Pinpoint the cell where the given text exists, returning its (X, Y) midpoint coordinate. 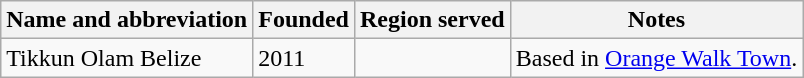
Tikkun Olam Belize (127, 58)
Region served (432, 20)
Name and abbreviation (127, 20)
Notes (656, 20)
Based in Orange Walk Town. (656, 58)
Founded (304, 20)
2011 (304, 58)
